Return the (X, Y) coordinate for the center point of the cell that contains the specified text.  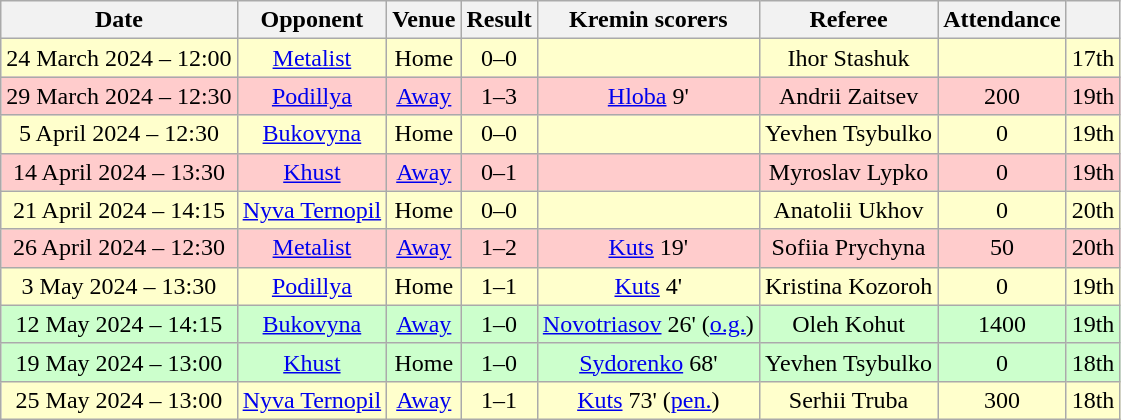
12 May 2024 – 14:15 (119, 324)
Kuts 19' (648, 248)
Kuts 73' (pen.) (648, 400)
Ihor Stashuk (848, 58)
Result (499, 20)
Venue (424, 20)
300 (1002, 400)
Oleh Kohut (848, 324)
1–3 (499, 96)
Anatolii Ukhov (848, 210)
25 May 2024 – 13:00 (119, 400)
1400 (1002, 324)
17th (1093, 58)
Kristina Kozoroh (848, 286)
3 May 2024 – 13:30 (119, 286)
200 (1002, 96)
Kremin scorers (648, 20)
0–1 (499, 172)
Opponent (312, 20)
Myroslav Lypko (848, 172)
Sydorenko 68' (648, 362)
26 April 2024 – 12:30 (119, 248)
Attendance (1002, 20)
Novotriasov 26' (o.g.) (648, 324)
5 April 2024 – 12:30 (119, 134)
21 April 2024 – 14:15 (119, 210)
14 April 2024 – 13:30 (119, 172)
Sofiia Prychyna (848, 248)
Kuts 4' (648, 286)
Referee (848, 20)
Serhii Truba (848, 400)
24 March 2024 – 12:00 (119, 58)
Hloba 9' (648, 96)
19 May 2024 – 13:00 (119, 362)
Andrii Zaitsev (848, 96)
50 (1002, 248)
Date (119, 20)
1–2 (499, 248)
29 March 2024 – 12:30 (119, 96)
